Capture the cell that displays the provided text and extract its (X, Y) central coordinate. 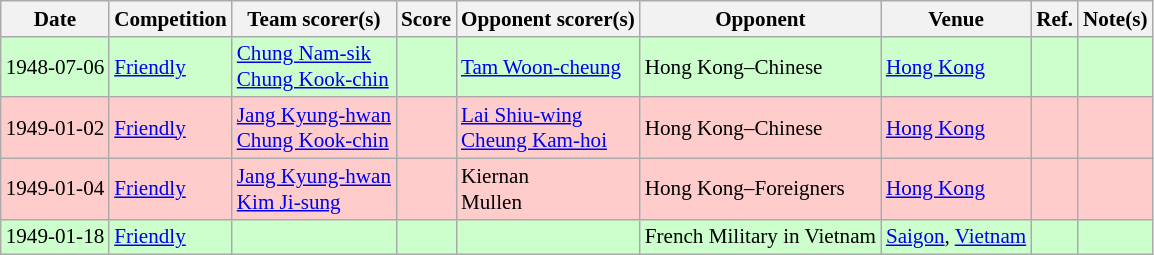
1949-01-18 (55, 236)
Jang Kyung-hwan Chung Kook-chin (314, 128)
1949-01-02 (55, 128)
Jang Kyung-hwan Kim Ji-sung (314, 188)
Competition (170, 18)
Hong Kong–Foreigners (760, 188)
Opponent (760, 18)
Note(s) (1115, 18)
French Military in Vietnam (760, 236)
Date (55, 18)
1948-07-06 (55, 66)
1949-01-04 (55, 188)
Saigon, Vietnam (956, 236)
Venue (956, 18)
Score (426, 18)
Chung Nam-sik Chung Kook-chin (314, 66)
Tam Woon-cheung (548, 66)
Kiernan Mullen (548, 188)
Ref. (1054, 18)
Opponent scorer(s) (548, 18)
Lai Shiu-wing Cheung Kam-hoi (548, 128)
Team scorer(s) (314, 18)
